Provide the [X, Y] coordinate of the cell's center where the given text is located.  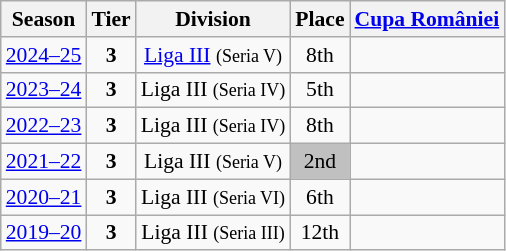
Division [214, 19]
Tier [110, 19]
2022–23 [44, 126]
12th [320, 233]
2019–20 [44, 233]
Place [320, 19]
Liga III (Seria VI) [214, 197]
6th [320, 197]
Liga III (Seria III) [214, 233]
Season [44, 19]
2021–22 [44, 162]
5th [320, 90]
Cupa României [428, 19]
2023–24 [44, 90]
2024–25 [44, 55]
2020–21 [44, 197]
2nd [320, 162]
